Find where the given text appears and provide that cell's center as (x, y) coordinate. 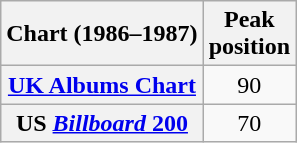
Chart (1986–1987) (102, 34)
90 (249, 85)
Peakposition (249, 34)
US Billboard 200 (102, 123)
UK Albums Chart (102, 85)
70 (249, 123)
